Return [x, y] of the center of cell containing provided text 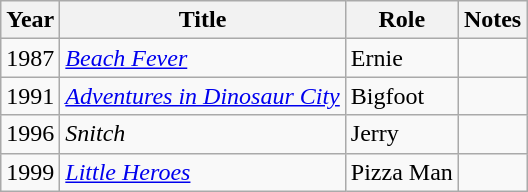
1996 [30, 134]
Role [402, 20]
Little Heroes [202, 172]
Year [30, 20]
1991 [30, 96]
Jerry [402, 134]
1999 [30, 172]
Snitch [202, 134]
Title [202, 20]
1987 [30, 58]
Beach Fever [202, 58]
Ernie [402, 58]
Notes [492, 20]
Adventures in Dinosaur City [202, 96]
Bigfoot [402, 96]
Pizza Man [402, 172]
